Return the [x, y] coordinate for the center point of the cell that contains the specified text.  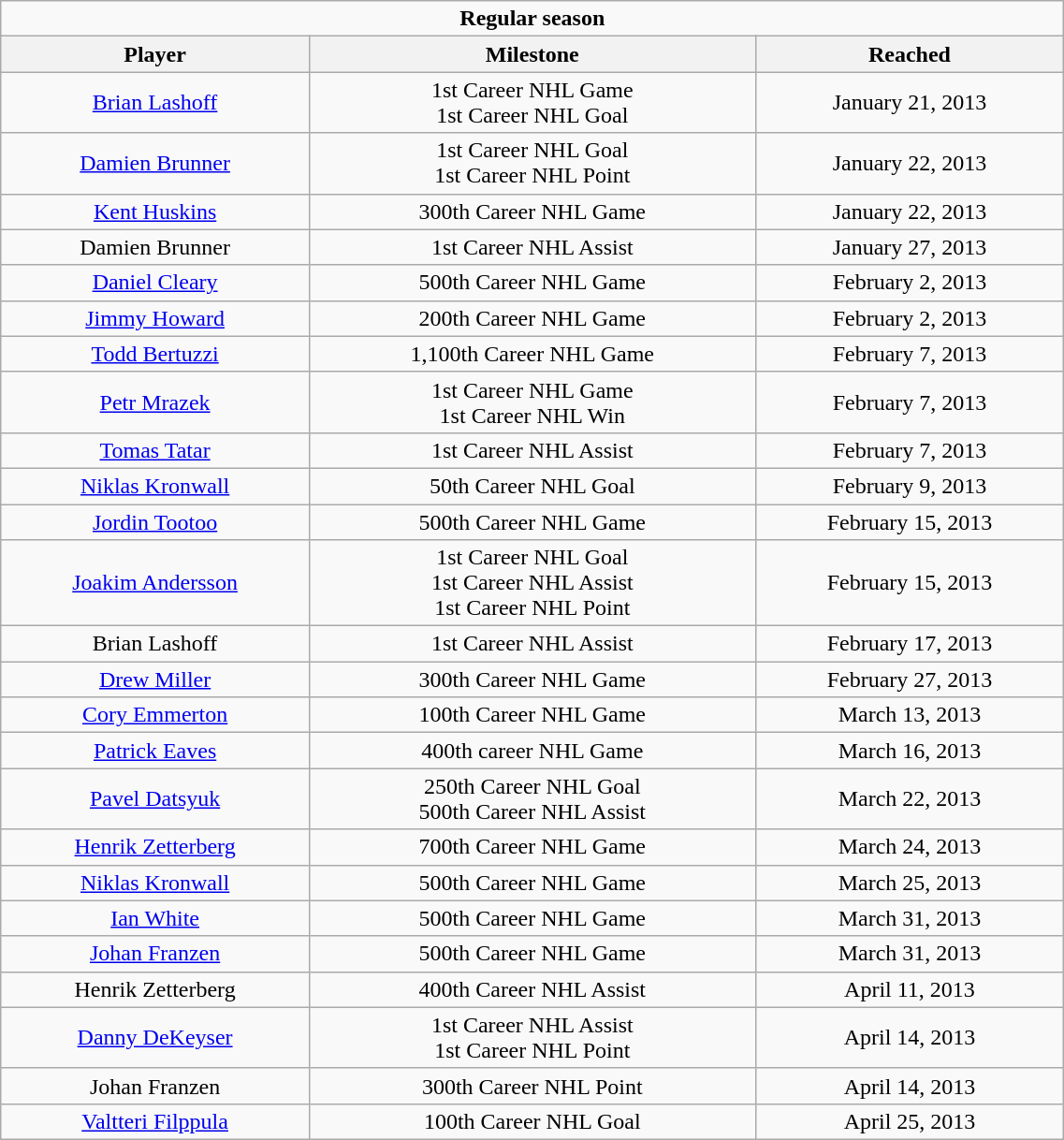
Player [155, 54]
Ian White [155, 918]
400th Career NHL Assist [532, 989]
300th Career NHL Point [532, 1086]
1st Career NHL Game1st Career NHL Goal [532, 103]
March 25, 2013 [910, 883]
Valtteri Filppula [155, 1121]
Milestone [532, 54]
Jordin Tootoo [155, 521]
Joakim Andersson [155, 583]
March 24, 2013 [910, 847]
1st Career NHL Goal1st Career NHL Assist1st Career NHL Point [532, 583]
Jimmy Howard [155, 318]
February 17, 2013 [910, 644]
250th Career NHL Goal500th Career NHL Assist [532, 799]
Reached [910, 54]
January 27, 2013 [910, 247]
200th Career NHL Game [532, 318]
March 22, 2013 [910, 799]
1st Career NHL Assist1st Career NHL Point [532, 1037]
Pavel Datsyuk [155, 799]
Todd Bertuzzi [155, 354]
1st Career NHL Goal1st Career NHL Point [532, 163]
February 9, 2013 [910, 486]
Drew Miller [155, 680]
Tomas Tatar [155, 450]
April 25, 2013 [910, 1121]
700th Career NHL Game [532, 847]
January 21, 2013 [910, 103]
100th Career NHL Goal [532, 1121]
Regular season [532, 19]
100th Career NHL Game [532, 715]
Patrick Eaves [155, 751]
1st Career NHL Game1st Career NHL Win [532, 402]
April 11, 2013 [910, 989]
March 13, 2013 [910, 715]
March 16, 2013 [910, 751]
1,100th Career NHL Game [532, 354]
400th career NHL Game [532, 751]
Cory Emmerton [155, 715]
Petr Mrazek [155, 402]
Kent Huskins [155, 212]
Daniel Cleary [155, 283]
February 27, 2013 [910, 680]
Danny DeKeyser [155, 1037]
50th Career NHL Goal [532, 486]
